Determine the (X, Y) coordinate at the center of the cell enclosing the given text.  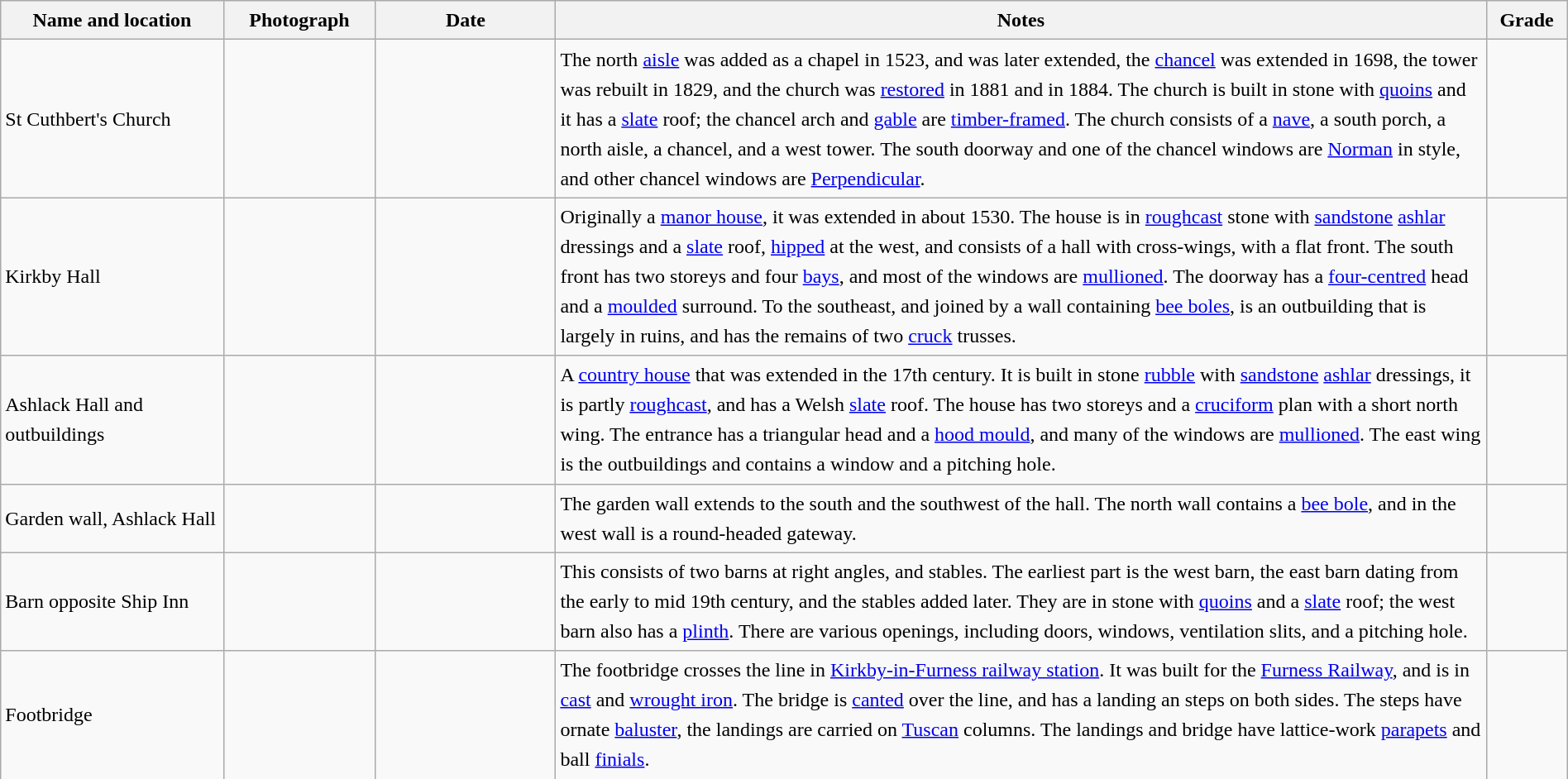
Barn opposite Ship Inn (112, 602)
Name and location (112, 20)
Garden wall, Ashlack Hall (112, 518)
St Cuthbert's Church (112, 119)
Photograph (299, 20)
Notes (1021, 20)
Ashlack Hall and outbuildings (112, 420)
Kirkby Hall (112, 276)
Footbridge (112, 714)
Grade (1527, 20)
Date (466, 20)
